Provide the [X, Y] coordinate of the cell's center where the given text is located.  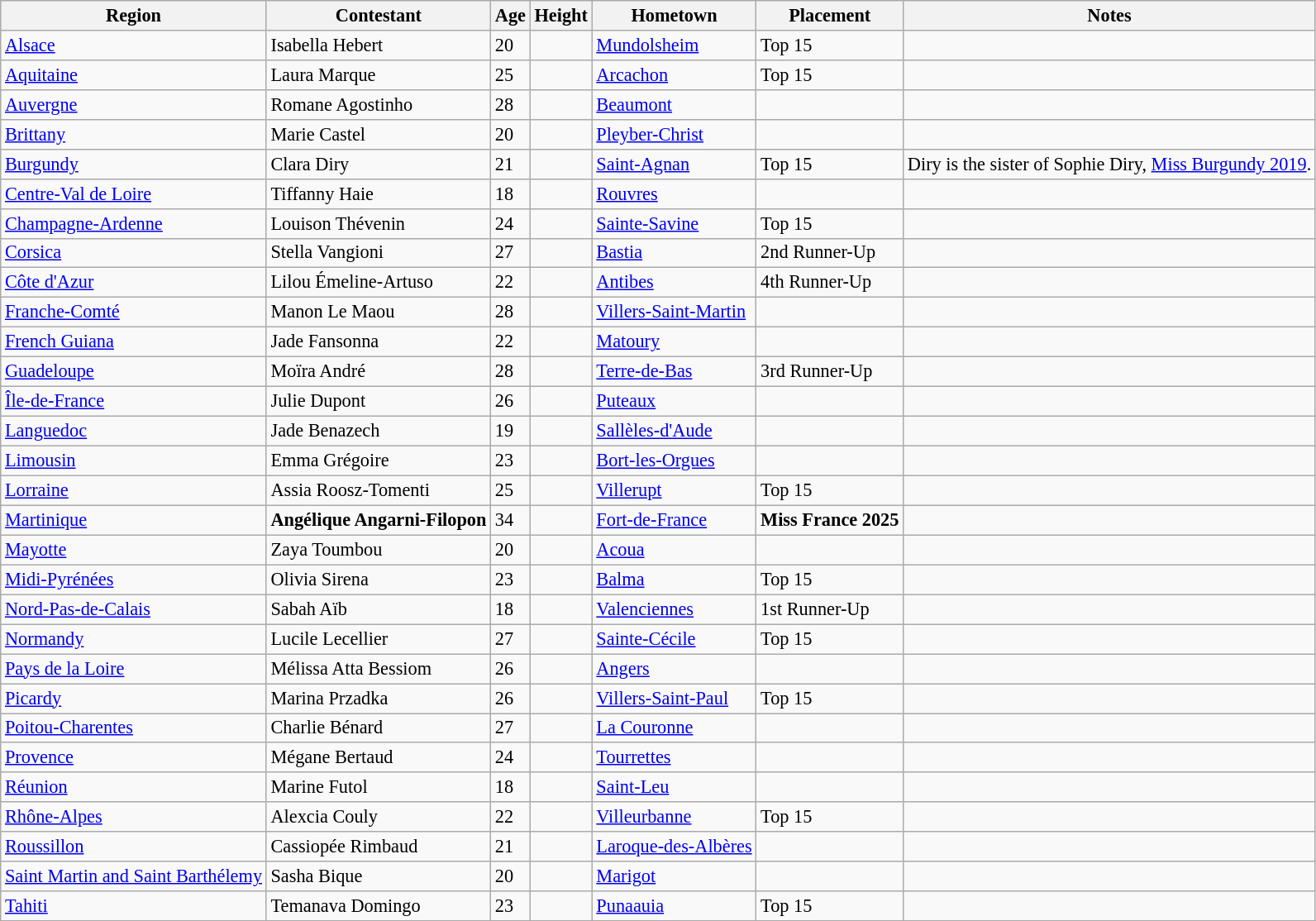
Zaya Toumbou [379, 550]
2nd Runner-Up [830, 253]
Antibes [675, 283]
Stella Vangioni [379, 253]
Poitou-Charentes [134, 728]
Laroque-des-Albères [675, 847]
Mayotte [134, 550]
Jade Fansonna [379, 342]
Rouvres [675, 193]
Bort-les-Orgues [675, 460]
Saint-Agnan [675, 164]
La Couronne [675, 728]
Julie Dupont [379, 401]
Rhône-Alpes [134, 817]
Lorraine [134, 490]
1st Runner-Up [830, 609]
Height [560, 16]
Hometown [675, 16]
Miss France 2025 [830, 520]
Normandy [134, 639]
Matoury [675, 342]
Marigot [675, 876]
Pays de la Loire [134, 669]
Martinique [134, 520]
Notes [1109, 16]
Lucile Lecellier [379, 639]
Île-de-France [134, 401]
3rd Runner-Up [830, 372]
Champagne-Ardenne [134, 223]
Midi-Pyrénées [134, 580]
Laura Marque [379, 74]
Réunion [134, 787]
Bastia [675, 253]
Acoua [675, 550]
Provence [134, 757]
Diry is the sister of Sophie Diry, Miss Burgundy 2019. [1109, 164]
Olivia Sirena [379, 580]
Romane Agostinho [379, 104]
Alsace [134, 45]
Villers-Saint-Martin [675, 313]
Saint-Leu [675, 787]
Alexcia Couly [379, 817]
Mundolsheim [675, 45]
Valenciennes [675, 609]
Auvergne [134, 104]
French Guiana [134, 342]
Marina Przadka [379, 698]
Balma [675, 580]
Contestant [379, 16]
Placement [830, 16]
Languedoc [134, 431]
Manon Le Maou [379, 313]
Aquitaine [134, 74]
Roussillon [134, 847]
Tiffanny Haie [379, 193]
34 [511, 520]
Assia Roosz-Tomenti [379, 490]
Region [134, 16]
Charlie Bénard [379, 728]
Sainte-Savine [675, 223]
Guadeloupe [134, 372]
Temanava Domingo [379, 906]
Corsica [134, 253]
Burgundy [134, 164]
Emma Grégoire [379, 460]
Angélique Angarni-Filopon [379, 520]
Côte d'Azur [134, 283]
Centre-Val de Loire [134, 193]
Mélissa Atta Bessiom [379, 669]
Punaauia [675, 906]
Marine Futol [379, 787]
Lilou Émeline-Artuso [379, 283]
Pleyber-Christ [675, 134]
Villers-Saint-Paul [675, 698]
19 [511, 431]
Nord-Pas-de-Calais [134, 609]
4th Runner-Up [830, 283]
Louison Thévenin [379, 223]
Fort-de-France [675, 520]
Villerupt [675, 490]
Tahiti [134, 906]
Age [511, 16]
Arcachon [675, 74]
Clara Diry [379, 164]
Mégane Bertaud [379, 757]
Moïra André [379, 372]
Tourrettes [675, 757]
Isabella Hebert [379, 45]
Sasha Bique [379, 876]
Angers [675, 669]
Franche-Comté [134, 313]
Saint Martin and Saint Barthélemy [134, 876]
Sainte-Cécile [675, 639]
Limousin [134, 460]
Villeurbanne [675, 817]
Beaumont [675, 104]
Picardy [134, 698]
Sabah Aïb [379, 609]
Terre-de-Bas [675, 372]
Cassiopée Rimbaud [379, 847]
Sallèles-d'Aude [675, 431]
Marie Castel [379, 134]
Brittany [134, 134]
Jade Benazech [379, 431]
Puteaux [675, 401]
